Locate the cell with the specified text and output its [X, Y] center coordinate. 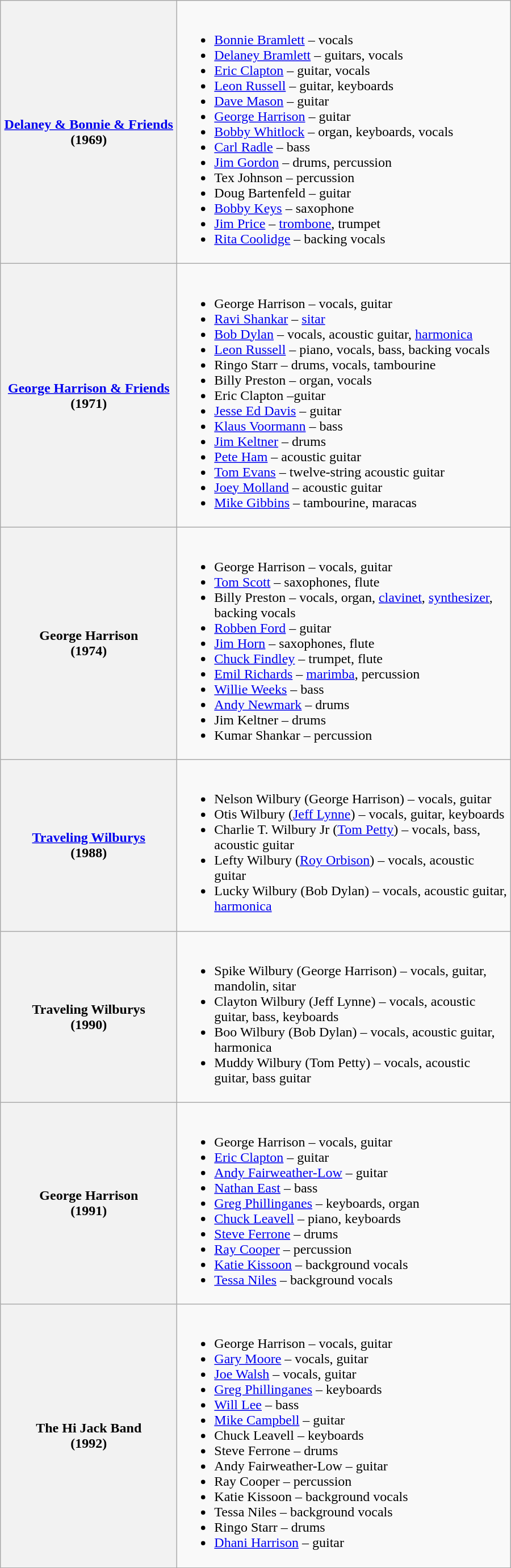
Traveling Wilburys(1990) [89, 1017]
George Harrison & Friends(1971) [89, 395]
George Harrison(1974) [89, 643]
Delaney & Bonnie & Friends(1969) [89, 132]
The Hi Jack Band(1992) [89, 1436]
Traveling Wilburys(1988) [89, 845]
George Harrison(1991) [89, 1203]
